For the text-containing cell, return its midpoint in (X, Y) coordinate format. 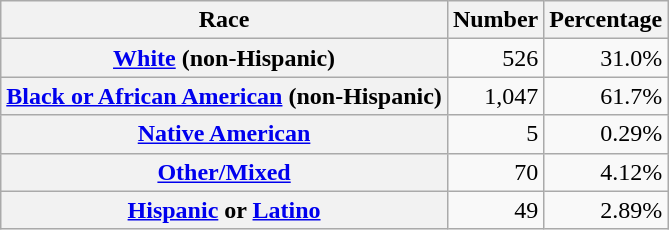
70 (495, 172)
5 (495, 134)
Black or African American (non-Hispanic) (224, 96)
Other/Mixed (224, 172)
2.89% (606, 210)
61.7% (606, 96)
49 (495, 210)
Percentage (606, 20)
526 (495, 58)
Hispanic or Latino (224, 210)
White (non-Hispanic) (224, 58)
Race (224, 20)
Number (495, 20)
Native American (224, 134)
31.0% (606, 58)
0.29% (606, 134)
1,047 (495, 96)
4.12% (606, 172)
